Determine the [x, y] coordinate at the center of the cell enclosing the given text.  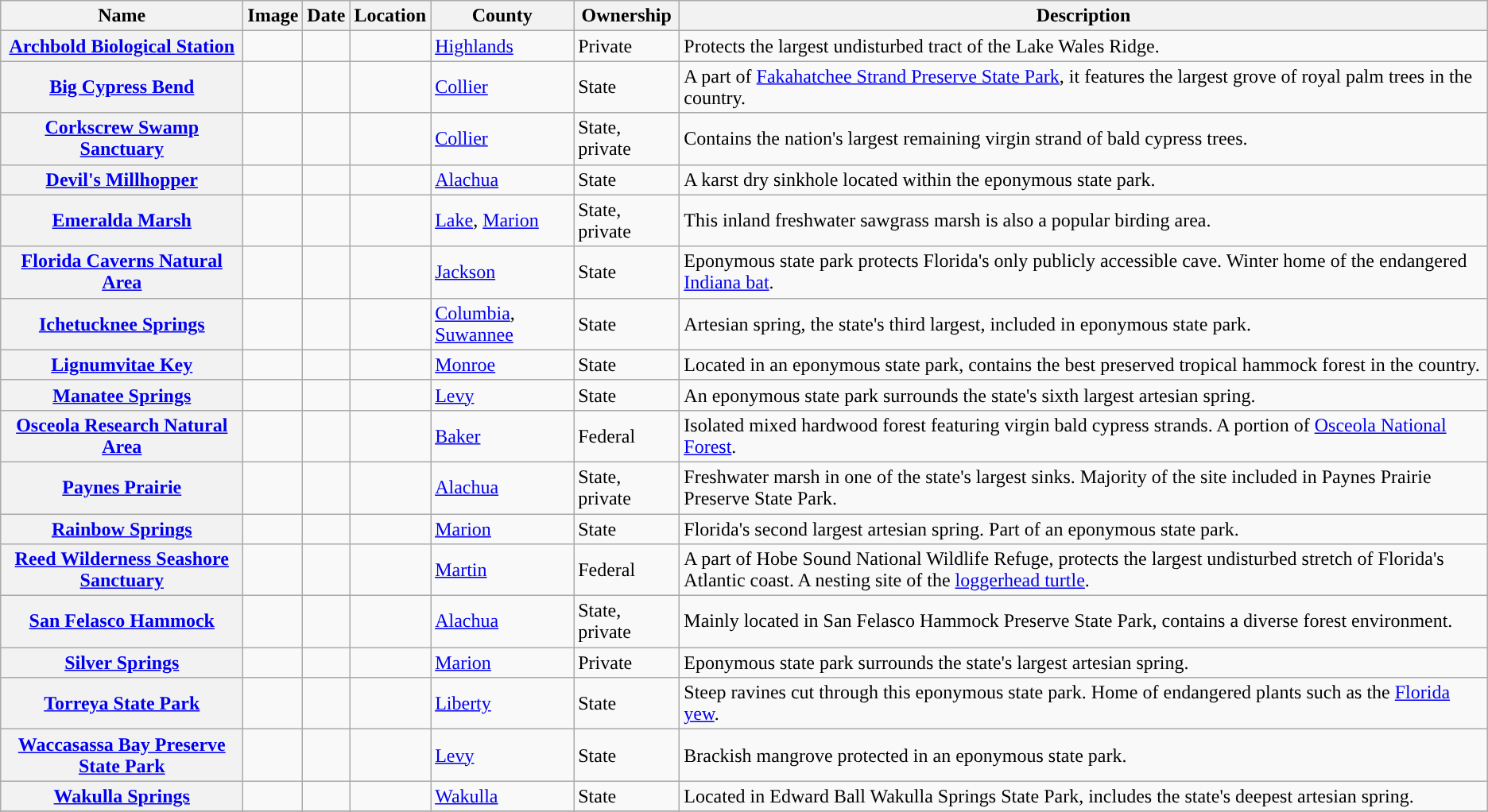
Protects the largest undisturbed tract of the Lake Wales Ridge. [1083, 46]
Florida's second largest artesian spring. Part of an eponymous state park. [1083, 528]
Emeralda Marsh [122, 221]
Martin [502, 570]
Located in an eponymous state park, contains the best preserved tropical hammock forest in the country. [1083, 365]
Mainly located in San Felasco Hammock Preserve State Park, contains a diverse forest environment. [1083, 621]
Rainbow Springs [122, 528]
Name [122, 16]
Osceola Research Natural Area [122, 435]
Waccasassa Bay Preserve State Park [122, 755]
Description [1083, 16]
Eponymous state park protects Florida's only publicly accessible cave. Winter home of the endangered Indiana bat. [1083, 272]
Corkscrew Swamp Sanctuary [122, 138]
An eponymous state park surrounds the state's sixth largest artesian spring. [1083, 395]
Wakulla [502, 796]
Devil's Millhopper [122, 180]
Big Cypress Bend [122, 87]
Located in Edward Ball Wakulla Springs State Park, includes the state's deepest artesian spring. [1083, 796]
Ownership [626, 16]
Freshwater marsh in one of the state's largest sinks. Majority of the site included in Paynes Prairie Preserve State Park. [1083, 488]
Image [273, 16]
Paynes Prairie [122, 488]
Location [390, 16]
Lake, Marion [502, 221]
Brackish mangrove protected in an eponymous state park. [1083, 755]
Ichetucknee Springs [122, 324]
Jackson [502, 272]
Archbold Biological Station [122, 46]
Florida Caverns Natural Area [122, 272]
Isolated mixed hardwood forest featuring virgin bald cypress strands. A portion of Osceola National Forest. [1083, 435]
Eponymous state park surrounds the state's largest artesian spring. [1083, 663]
A karst dry sinkhole located within the eponymous state park. [1083, 180]
A part of Fakahatchee Strand Preserve State Park, it features the largest grove of royal palm trees in the country. [1083, 87]
Highlands [502, 46]
Lignumvitae Key [122, 365]
Baker [502, 435]
Artesian spring, the state's third largest, included in eponymous state park. [1083, 324]
Monroe [502, 365]
Torreya State Park [122, 704]
Silver Springs [122, 663]
Steep ravines cut through this eponymous state park. Home of endangered plants such as the Florida yew. [1083, 704]
County [502, 16]
Wakulla Springs [122, 796]
Contains the nation's largest remaining virgin strand of bald cypress trees. [1083, 138]
Columbia, Suwannee [502, 324]
San Felasco Hammock [122, 621]
Reed Wilderness Seashore Sanctuary [122, 570]
Liberty [502, 704]
Date [326, 16]
This inland freshwater sawgrass marsh is also a popular birding area. [1083, 221]
Manatee Springs [122, 395]
